Capture the cell that displays the provided text and extract its (X, Y) central coordinate. 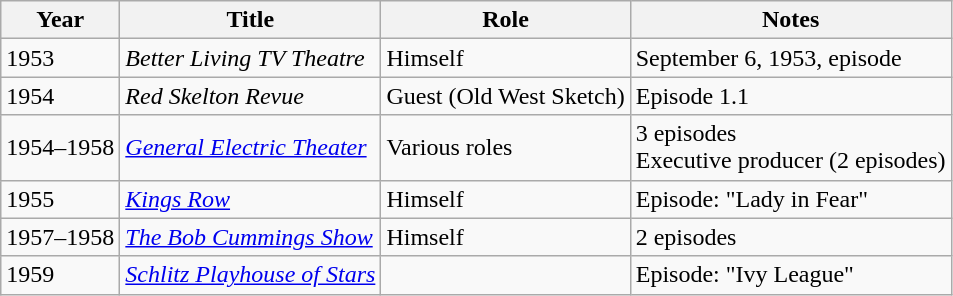
1957–1958 (60, 237)
Red Skelton Revue (250, 96)
Episode 1.1 (790, 96)
Schlitz Playhouse of Stars (250, 275)
September 6, 1953, episode (790, 58)
1953 (60, 58)
3 episodesExecutive producer (2 episodes) (790, 148)
Guest (Old West Sketch) (506, 96)
1959 (60, 275)
Role (506, 20)
1954–1958 (60, 148)
Various roles (506, 148)
2 episodes (790, 237)
Episode: "Ivy League" (790, 275)
General Electric Theater (250, 148)
Year (60, 20)
Notes (790, 20)
1955 (60, 199)
Better Living TV Theatre (250, 58)
The Bob Cummings Show (250, 237)
Episode: "Lady in Fear" (790, 199)
1954 (60, 96)
Kings Row (250, 199)
Title (250, 20)
